Identify which cell holds the provided text, then report its [X, Y] central coordinate. 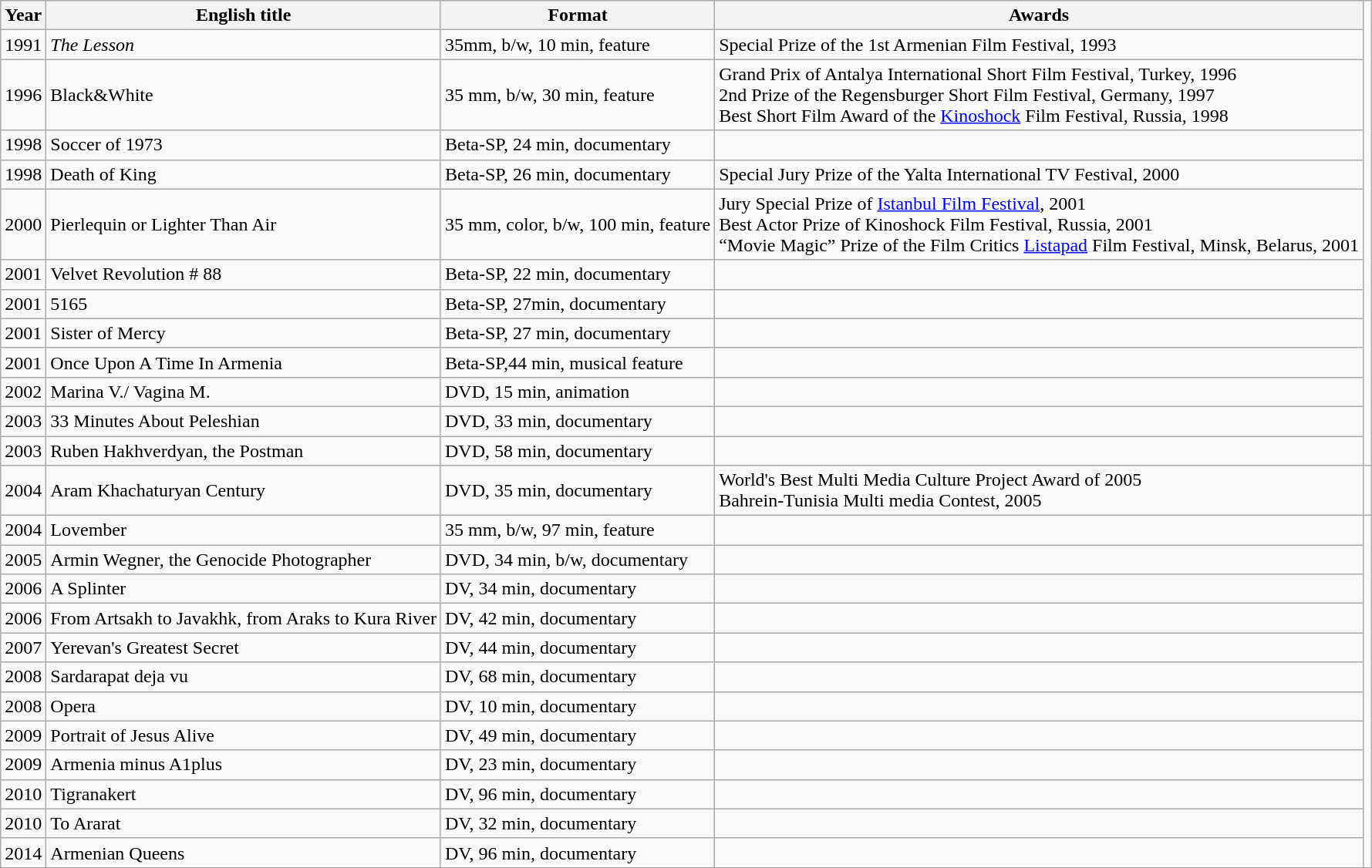
World's Best Multi Media Culture Project Award of 2005 Bahrein-Tunisia Multi media Contest, 2005 [1040, 490]
Special Prize of the 1st Armenian Film Festival, 1993 [1040, 45]
DV, 68 min, documentary [577, 677]
Beta-SP, 24 min, documentary [577, 145]
Beta-SP, 27min, documentary [577, 304]
35 mm, b/w, 97 min, feature [577, 530]
Armenia minus A1plus [244, 765]
A Splinter [244, 589]
Awards [1040, 15]
Ruben Hakhverdyan, the Postman [244, 451]
Once Upon A Time In Armenia [244, 362]
Yerevan's Greatest Secret [244, 648]
DVD, 35 min, documentary [577, 490]
Special Jury Prize of the Yalta International TV Festival, 2000 [1040, 174]
Marina V./ Vagina M. [244, 392]
Format [577, 15]
DV, 49 min, documentary [577, 735]
Pierlequin or Lighter Than Air [244, 224]
Lovember [244, 530]
Opera [244, 706]
DV, 32 min, documentary [577, 823]
Portrait of Jesus Alive [244, 735]
2014 [23, 853]
DV, 34 min, documentary [577, 589]
DVD, 15 min, animation [577, 392]
1996 [23, 95]
Sister of Mercy [244, 333]
DVD, 33 min, documentary [577, 421]
35mm, b/w, 10 min, feature [577, 45]
To Ararat [244, 823]
DV, 10 min, documentary [577, 706]
Black&White [244, 95]
2000 [23, 224]
Soccer of 1973 [244, 145]
DV, 44 min, documentary [577, 648]
From Artsakh to Javakhk, from Araks to Kura River [244, 618]
2007 [23, 648]
Sardarapat deja vu [244, 677]
Armin Wegner, the Genocide Photographer [244, 560]
Velvet Revolution # 88 [244, 274]
33 Minutes About Peleshian [244, 421]
2002 [23, 392]
The Lesson [244, 45]
Beta-SP,44 min, musical feature [577, 362]
1991 [23, 45]
DVD, 34 min, b/w, documentary [577, 560]
Tigranakert [244, 794]
DV, 42 min, documentary [577, 618]
2005 [23, 560]
Armenian Queens [244, 853]
DVD, 58 min, documentary [577, 451]
Year [23, 15]
Death of King [244, 174]
English title [244, 15]
Beta-SP, 27 min, documentary [577, 333]
DV, 23 min, documentary [577, 765]
Beta-SP, 22 min, documentary [577, 274]
5165 [244, 304]
35 mm, color, b/w, 100 min, feature [577, 224]
35 mm, b/w, 30 min, feature [577, 95]
Aram Khachaturyan Century [244, 490]
Beta-SP, 26 min, documentary [577, 174]
